Return the (x, y) coordinate for the center point of the cell that contains the specified text.  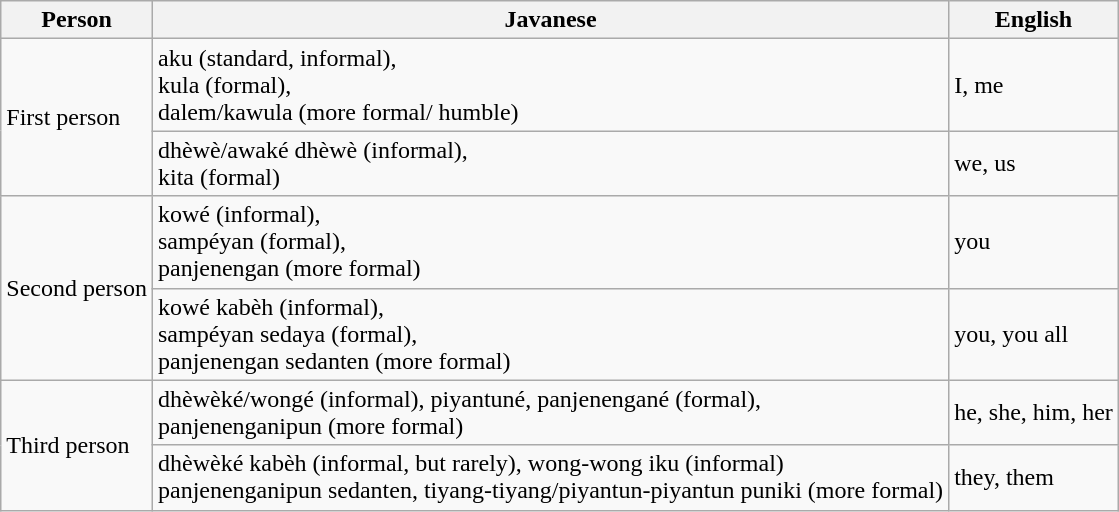
we, us (1034, 164)
you (1034, 242)
Second person (77, 288)
dhèwèké kabèh (informal, but rarely), wong-wong iku (informal) panjenenganipun sedanten, tiyang-tiyang/piyantun-piyantun puniki (more formal) (550, 478)
dhèwèké/wongé (informal), piyantuné, panjenengané (formal), panjenenganipun (more formal) (550, 412)
aku (standard, informal),kula (formal),dalem/kawula (more formal/ humble) (550, 85)
First person (77, 118)
dhèwè/awaké dhèwè (informal), kita (formal) (550, 164)
Person (77, 20)
you, you all (1034, 334)
English (1034, 20)
kowé kabèh (informal), sampéyan sedaya (formal), panjenengan sedanten (more formal) (550, 334)
Javanese (550, 20)
he, she, him, her (1034, 412)
they, them (1034, 478)
kowé (informal), sampéyan (formal), panjenengan (more formal) (550, 242)
Third person (77, 445)
I, me (1034, 85)
